Pinpoint the cell where the given text exists, returning its (x, y) midpoint coordinate. 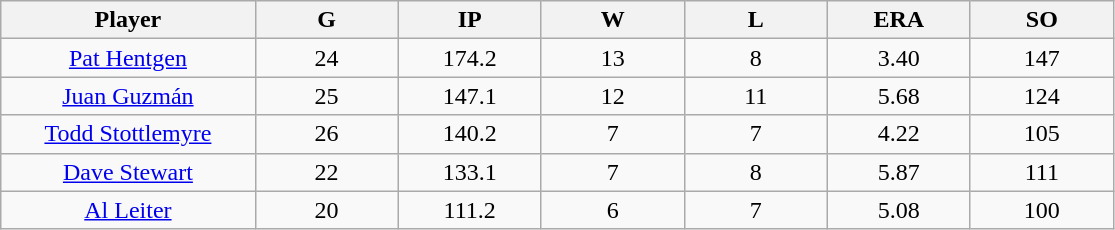
5.68 (898, 96)
22 (326, 172)
124 (1042, 96)
Al Leiter (128, 210)
25 (326, 96)
147.1 (470, 96)
Todd Stottlemyre (128, 134)
140.2 (470, 134)
Player (128, 20)
3.40 (898, 58)
6 (612, 210)
ERA (898, 20)
5.87 (898, 172)
5.08 (898, 210)
Juan Guzmán (128, 96)
111.2 (470, 210)
111 (1042, 172)
147 (1042, 58)
26 (326, 134)
W (612, 20)
100 (1042, 210)
L (756, 20)
105 (1042, 134)
4.22 (898, 134)
IP (470, 20)
G (326, 20)
11 (756, 96)
20 (326, 210)
13 (612, 58)
Dave Stewart (128, 172)
SO (1042, 20)
133.1 (470, 172)
24 (326, 58)
174.2 (470, 58)
12 (612, 96)
Pat Hentgen (128, 58)
